Extract the [X, Y] coordinate from the center of the cell holding the provided text.  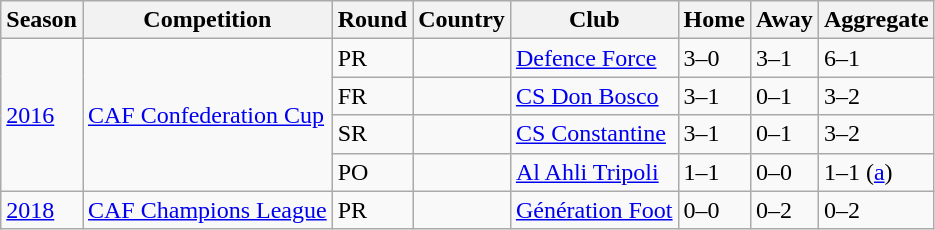
CAF Champions League [207, 210]
3–0 [714, 58]
Round [372, 20]
SR [372, 134]
CAF Confederation Cup [207, 115]
Aggregate [876, 20]
Club [594, 20]
6–1 [876, 58]
2016 [42, 115]
2018 [42, 210]
FR [372, 96]
1–1 [714, 172]
Away [784, 20]
Country [462, 20]
Defence Force [594, 58]
Competition [207, 20]
CS Constantine [594, 134]
1–1 (a) [876, 172]
PO [372, 172]
Season [42, 20]
Al Ahli Tripoli [594, 172]
CS Don Bosco [594, 96]
Home [714, 20]
Génération Foot [594, 210]
